Return the (X, Y) coordinate for the center point of the cell that contains the specified text.  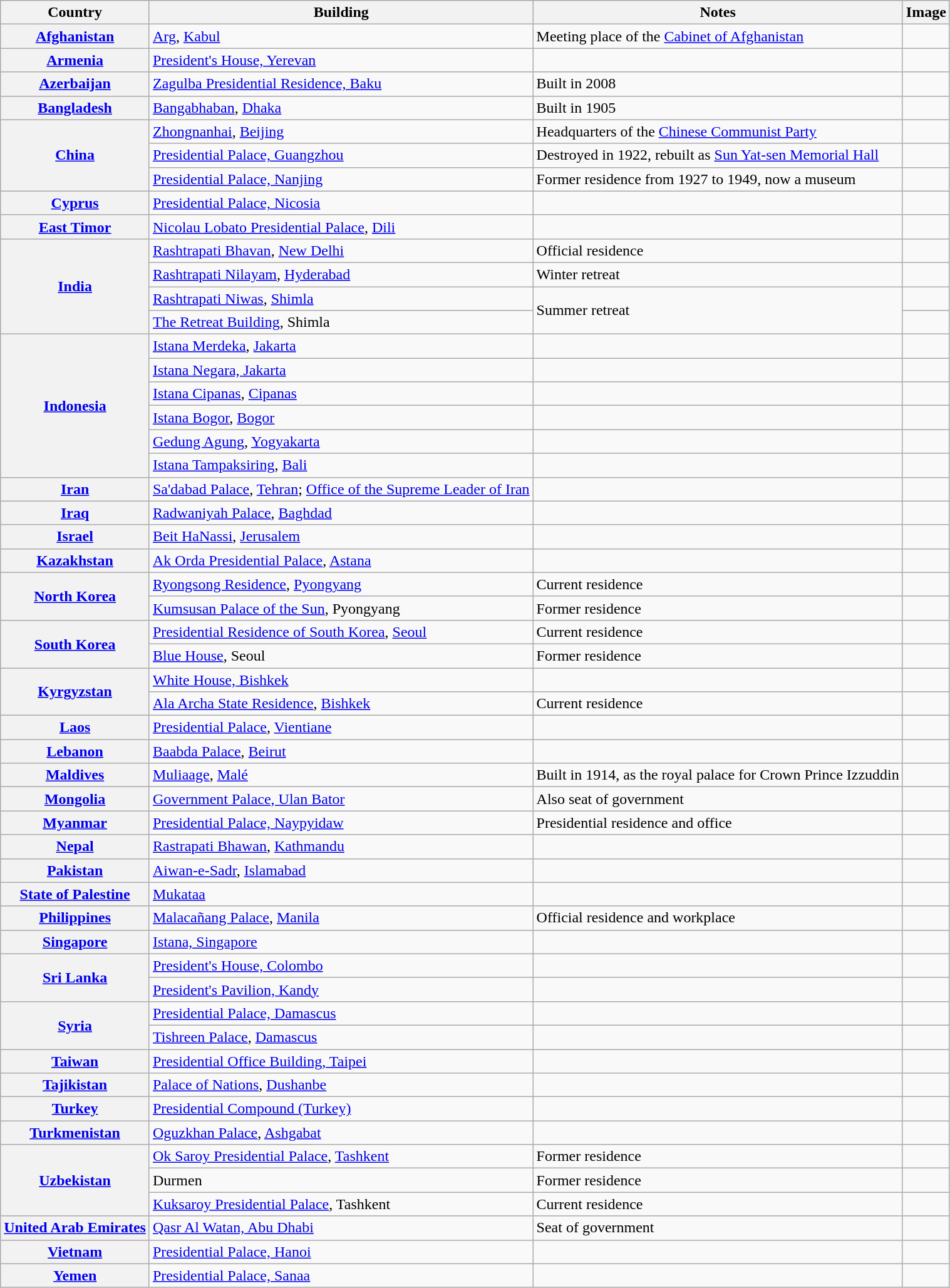
Pakistan (75, 870)
Vietnam (75, 1252)
Istana Tampaksiring, Bali (341, 465)
Rashtrapati Niwas, Shimla (341, 299)
Presidential Palace, Sanaa (341, 1275)
White House, Bishkek (341, 679)
Qasr Al Watan, Abu Dhabi (341, 1228)
Azerbaijan (75, 84)
Official residence (718, 250)
Blue House, Seoul (341, 656)
Mukataa (341, 894)
Taiwan (75, 1061)
Nepal (75, 847)
Kuksaroy Presidential Palace, Tashkent (341, 1204)
Ak Orda Presidential Palace, Astana (341, 560)
Oguzkhan Palace, Ashgabat (341, 1133)
Presidential Palace, Naypyidaw (341, 823)
Indonesia (75, 406)
Presidential Palace, Damascus (341, 1013)
Meeting place of the Cabinet of Afghanistan (718, 36)
Presidential Palace, Hanoi (341, 1252)
Building (341, 13)
South Korea (75, 644)
East Timor (75, 227)
Kyrgyzstan (75, 691)
Maldives (75, 775)
Presidential Office Building, Taipei (341, 1061)
India (75, 286)
Winter retreat (718, 274)
President's Pavilion, Kandy (341, 989)
Lebanon (75, 751)
Government Palace, Ulan Bator (341, 799)
Istana, Singapore (341, 942)
Iraq (75, 513)
Myanmar (75, 823)
Ok Saroy Presidential Palace, Tashkent (341, 1157)
Presidential Palace, Nanjing (341, 179)
Singapore (75, 942)
Presidential Palace, Vientiane (341, 728)
Istana Bogor, Bogor (341, 418)
Iran (75, 489)
Presidential Residence of South Korea, Seoul (341, 632)
Turkey (75, 1109)
The Retreat Building, Shimla (341, 322)
Israel (75, 537)
Headquarters of the Chinese Communist Party (718, 131)
Country (75, 13)
Sa'dabad Palace, Tehran; Office of the Supreme Leader of Iran (341, 489)
Zagulba Presidential Residence, Baku (341, 84)
Tajikistan (75, 1085)
Cyprus (75, 203)
Malacañang Palace, Manila (341, 918)
Former residence from 1927 to 1949, now a museum (718, 179)
Kazakhstan (75, 560)
Bangabhaban, Dhaka (341, 108)
Palace of Nations, Dushanbe (341, 1085)
Istana Merdeka, Jakarta (341, 346)
Notes (718, 13)
Official residence and workplace (718, 918)
Rastrapati Bhawan, Kathmandu (341, 847)
Summer retreat (718, 311)
Presidential Palace, Guangzhou (341, 155)
Gedung Agung, Yogyakarta (341, 441)
Built in 2008 (718, 84)
Muliaage, Malé (341, 775)
Durmen (341, 1180)
Built in 1905 (718, 108)
Also seat of government (718, 799)
Philippines (75, 918)
Ala Archa State Residence, Bishkek (341, 704)
Armenia (75, 60)
Radwaniyah Palace, Baghdad (341, 513)
Afghanistan (75, 36)
President's House, Colombo (341, 966)
Yemen (75, 1275)
Image (926, 13)
Baabda Palace, Beirut (341, 751)
Beit HaNassi, Jerusalem (341, 537)
Tishreen Palace, Damascus (341, 1037)
Sri Lanka (75, 977)
Arg, Kabul (341, 36)
United Arab Emirates (75, 1228)
Seat of government (718, 1228)
Uzbekistan (75, 1180)
Presidential Palace, Nicosia (341, 203)
Ryongsong Residence, Pyongyang (341, 584)
State of Palestine (75, 894)
North Korea (75, 596)
Mongolia (75, 799)
Destroyed in 1922, rebuilt as Sun Yat-sen Memorial Hall (718, 155)
President's House, Yerevan (341, 60)
China (75, 155)
Bangladesh (75, 108)
Istana Cipanas, Cipanas (341, 394)
Nicolau Lobato Presidential Palace, Dili (341, 227)
Aiwan-e-Sadr, Islamabad (341, 870)
Syria (75, 1025)
Rashtrapati Bhavan, New Delhi (341, 250)
Kumsusan Palace of the Sun, Pyongyang (341, 608)
Presidential residence and office (718, 823)
Laos (75, 728)
Istana Negara, Jakarta (341, 370)
Turkmenistan (75, 1133)
Rashtrapati Nilayam, Hyderabad (341, 274)
Presidential Compound (Turkey) (341, 1109)
Built in 1914, as the royal palace for Crown Prince Izzuddin (718, 775)
Zhongnanhai, Beijing (341, 131)
